Return the [X, Y] coordinate for the center point of the cell that contains the specified text.  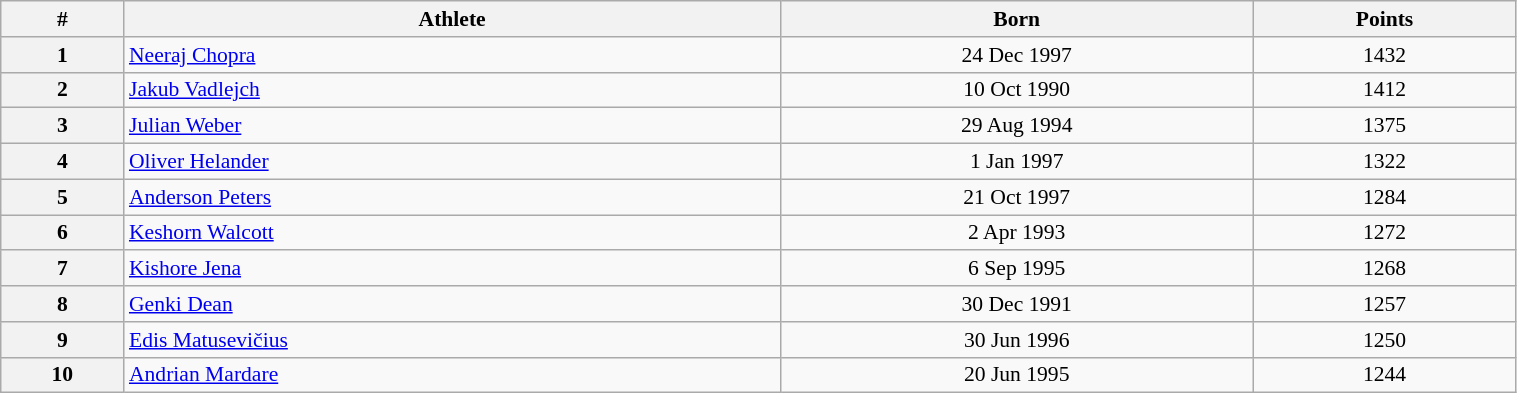
1268 [1384, 269]
24 Dec 1997 [1016, 55]
1272 [1384, 233]
1 Jan 1997 [1016, 162]
Neeraj Chopra [452, 55]
Julian Weber [452, 126]
# [62, 19]
2 [62, 90]
Anderson Peters [452, 197]
1250 [1384, 340]
Jakub Vadlejch [452, 90]
29 Aug 1994 [1016, 126]
7 [62, 269]
21 Oct 1997 [1016, 197]
20 Jun 1995 [1016, 375]
9 [62, 340]
10 [62, 375]
Oliver Helander [452, 162]
4 [62, 162]
Andrian Mardare [452, 375]
30 Dec 1991 [1016, 304]
Genki Dean [452, 304]
1375 [1384, 126]
1 [62, 55]
Edis Matusevičius [452, 340]
5 [62, 197]
1244 [1384, 375]
1322 [1384, 162]
1432 [1384, 55]
2 Apr 1993 [1016, 233]
Keshorn Walcott [452, 233]
6 [62, 233]
Born [1016, 19]
1412 [1384, 90]
30 Jun 1996 [1016, 340]
Points [1384, 19]
3 [62, 126]
1257 [1384, 304]
6 Sep 1995 [1016, 269]
1284 [1384, 197]
8 [62, 304]
Athlete [452, 19]
Kishore Jena [452, 269]
10 Oct 1990 [1016, 90]
